From the cell containing the given text, extract its center point as [X, Y] coordinate. 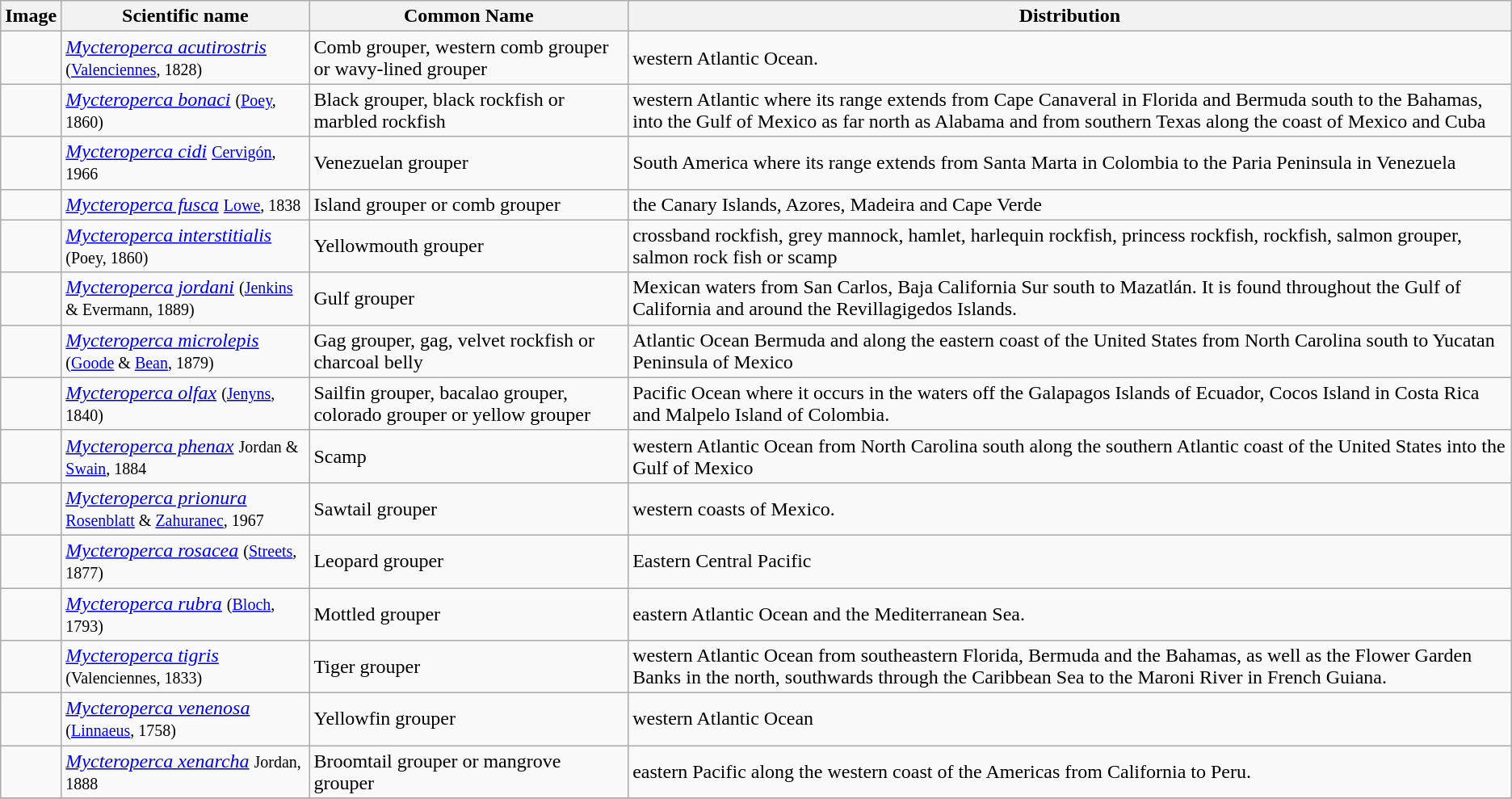
Leopard grouper [468, 561]
Mycteroperca tigris (Valenciennes, 1833) [186, 667]
Mycteroperca interstitialis (Poey, 1860) [186, 246]
Broomtail grouper or mangrove grouper [468, 772]
Image [31, 16]
crossband rockfish, grey mannock, hamlet, harlequin rockfish, princess rockfish, rockfish, salmon grouper, salmon rock fish or scamp [1070, 246]
Island grouper or comb grouper [468, 204]
Venezuelan grouper [468, 163]
Scientific name [186, 16]
Mycteroperca venenosa (Linnaeus, 1758) [186, 719]
Mycteroperca rosacea (Streets, 1877) [186, 561]
Gulf grouper [468, 299]
Distribution [1070, 16]
Mycteroperca phenax Jordan & Swain, 1884 [186, 456]
western Atlantic Ocean from North Carolina south along the southern Atlantic coast of the United States into the Gulf of Mexico [1070, 456]
Mycteroperca jordani (Jenkins & Evermann, 1889) [186, 299]
the Canary Islands, Azores, Madeira and Cape Verde [1070, 204]
Pacific Ocean where it occurs in the waters off the Galapagos Islands of Ecuador, Cocos Island in Costa Rica and Malpelo Island of Colombia. [1070, 404]
Common Name [468, 16]
Sawtail grouper [468, 509]
Yellowmouth grouper [468, 246]
Atlantic Ocean Bermuda and along the eastern coast of the United States from North Carolina south to Yucatan Peninsula of Mexico [1070, 351]
eastern Atlantic Ocean and the Mediterranean Sea. [1070, 614]
Mycteroperca bonaci (Poey, 1860) [186, 110]
Sailfin grouper, bacalao grouper, colorado grouper or yellow grouper [468, 404]
Eastern Central Pacific [1070, 561]
Yellowfin grouper [468, 719]
Mycteroperca rubra (Bloch, 1793) [186, 614]
South America where its range extends from Santa Marta in Colombia to the Paria Peninsula in Venezuela [1070, 163]
Comb grouper, western comb grouper or wavy-lined grouper [468, 58]
Mottled grouper [468, 614]
eastern Pacific along the western coast of the Americas from California to Peru. [1070, 772]
Mycteroperca acutirostris (Valenciennes, 1828) [186, 58]
Black grouper, black rockfish or marbled rockfish [468, 110]
Mycteroperca xenarcha Jordan, 1888 [186, 772]
Mycteroperca prionura Rosenblatt & Zahuranec, 1967 [186, 509]
Mycteroperca olfax (Jenyns, 1840) [186, 404]
western Atlantic Ocean [1070, 719]
Mycteroperca microlepis (Goode & Bean, 1879) [186, 351]
Tiger grouper [468, 667]
Mycteroperca fusca Lowe, 1838 [186, 204]
Scamp [468, 456]
Gag grouper, gag, velvet rockfish or charcoal belly [468, 351]
Mycteroperca cidi Cervigón, 1966 [186, 163]
western coasts of Mexico. [1070, 509]
western Atlantic Ocean. [1070, 58]
